Output the (x, y) coordinate of the center of the cell containing the given text.  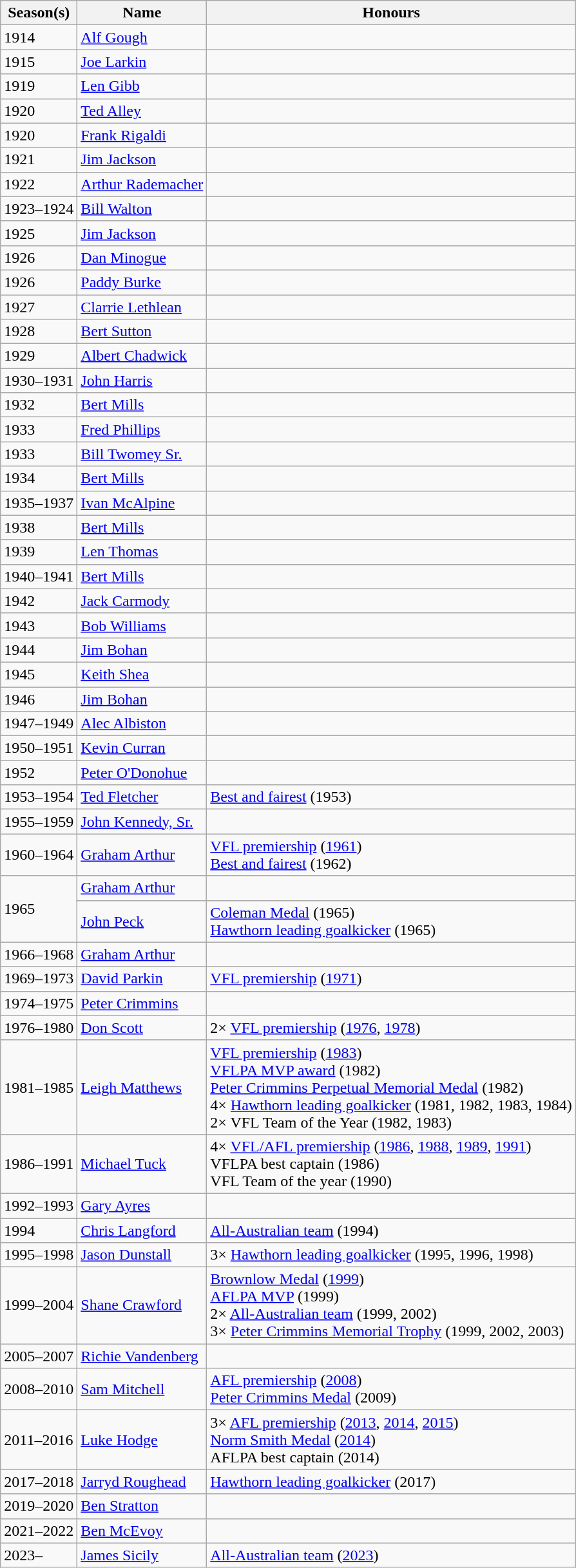
1930–1931 (39, 381)
1986–1991 (39, 1164)
Alec Albiston (142, 724)
Keith Shea (142, 674)
Alf Gough (142, 37)
Shane Crawford (142, 1306)
4× VFL/AFL premiership (1986, 1988, 1989, 1991)VFLPA best captain (1986)VFL Team of the year (1990) (392, 1164)
Fred Phillips (142, 430)
1952 (39, 773)
Michael Tuck (142, 1164)
Joe Larkin (142, 62)
2× VFL premiership (1976, 1978) (392, 1028)
Jack Carmody (142, 601)
1929 (39, 356)
Peter Crimmins (142, 1003)
1944 (39, 650)
2019–2020 (39, 1506)
Sam Mitchell (142, 1390)
James Sicily (142, 1555)
1943 (39, 625)
John Kennedy, Sr. (142, 822)
3× AFL premiership (2013, 2014, 2015)Norm Smith Medal (2014)AFLPA best captain (2014) (392, 1440)
1938 (39, 527)
Paddy Burke (142, 282)
1947–1949 (39, 724)
1919 (39, 86)
2021–2022 (39, 1531)
Arthur Rademacher (142, 184)
1915 (39, 62)
Name (142, 13)
3× Hawthorn leading goalkicker (1995, 1996, 1998) (392, 1255)
1960–1964 (39, 855)
1981–1985 (39, 1087)
Ben McEvoy (142, 1531)
Jarryd Roughead (142, 1482)
2005–2007 (39, 1356)
1965 (39, 909)
All-Australian team (2023) (392, 1555)
1925 (39, 233)
Ted Alley (142, 111)
Peter O'Donohue (142, 773)
1923–1924 (39, 209)
Bob Williams (142, 625)
2011–2016 (39, 1440)
Chris Langford (142, 1231)
Bill Walton (142, 209)
Bert Sutton (142, 332)
Season(s) (39, 13)
Hawthorn leading goalkicker (2017) (392, 1482)
Len Thomas (142, 552)
1945 (39, 674)
1999–2004 (39, 1306)
John Peck (142, 921)
2023– (39, 1555)
1939 (39, 552)
Don Scott (142, 1028)
AFL premiership (2008)Peter Crimmins Medal (2009) (392, 1390)
1995–1998 (39, 1255)
1946 (39, 699)
1994 (39, 1231)
1928 (39, 332)
Kevin Curran (142, 748)
Dan Minogue (142, 258)
1953–1954 (39, 797)
Ben Stratton (142, 1506)
1976–1980 (39, 1028)
All-Australian team (1994) (392, 1231)
Len Gibb (142, 86)
1942 (39, 601)
1966–1968 (39, 954)
1927 (39, 307)
John Harris (142, 381)
1932 (39, 405)
1974–1975 (39, 1003)
1955–1959 (39, 822)
Ted Fletcher (142, 797)
1935–1937 (39, 503)
VFL premiership (1961)Best and fairest (1962) (392, 855)
2017–2018 (39, 1482)
Brownlow Medal (1999)AFLPA MVP (1999)2× All-Australian team (1999, 2002)3× Peter Crimmins Memorial Trophy (1999, 2002, 2003) (392, 1306)
Jason Dunstall (142, 1255)
Richie Vandenberg (142, 1356)
1940–1941 (39, 576)
1992–1993 (39, 1205)
Frank Rigaldi (142, 135)
Leigh Matthews (142, 1087)
Clarrie Lethlean (142, 307)
Gary Ayres (142, 1205)
Bill Twomey Sr. (142, 454)
1950–1951 (39, 748)
2008–2010 (39, 1390)
1914 (39, 37)
Coleman Medal (1965)Hawthorn leading goalkicker (1965) (392, 921)
Albert Chadwick (142, 356)
1969–1973 (39, 979)
VFL premiership (1971) (392, 979)
Honours (392, 13)
Ivan McAlpine (142, 503)
1922 (39, 184)
1934 (39, 478)
David Parkin (142, 979)
Luke Hodge (142, 1440)
Best and fairest (1953) (392, 797)
1921 (39, 160)
